Detect which cell encompasses the target text, then output its (x, y) center coordinate. 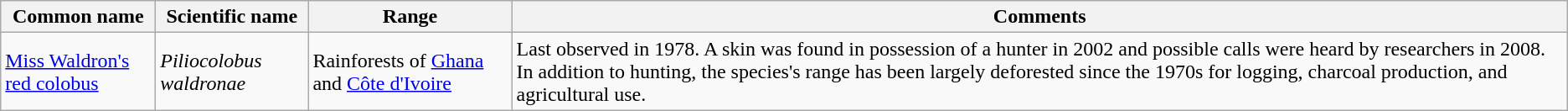
Piliocolobus waldronae (232, 71)
Scientific name (232, 17)
Comments (1039, 17)
Common name (79, 17)
Range (410, 17)
Rainforests of Ghana and Côte d'Ivoire (410, 71)
Miss Waldron's red colobus (79, 71)
